From the cell containing the given text, extract its center point as [X, Y] coordinate. 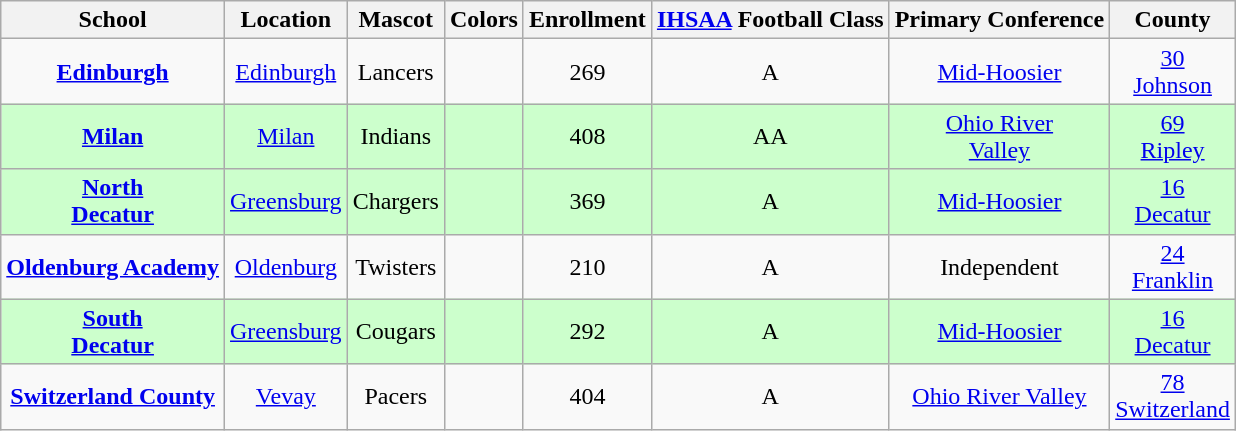
North Decatur [113, 202]
IHSAA Football Class [770, 20]
Chargers [396, 202]
Twisters [396, 266]
Oldenburg [286, 266]
Lancers [396, 72]
Switzerland County [113, 396]
404 [587, 396]
Oldenburg Academy [113, 266]
292 [587, 332]
South Decatur [113, 332]
Location [286, 20]
269 [587, 72]
School [113, 20]
Indians [396, 136]
30Johnson [1173, 72]
County [1173, 20]
Independent [1000, 266]
Colors [484, 20]
Vevay [286, 396]
69 Ripley [1173, 136]
Primary Conference [1000, 20]
369 [587, 202]
210 [587, 266]
408 [587, 136]
Enrollment [587, 20]
78Switzerland [1173, 396]
Cougars [396, 332]
Mascot [396, 20]
AA [770, 136]
Pacers [396, 396]
24Franklin [1173, 266]
